For the text-containing cell, return its midpoint in [X, Y] coordinate format. 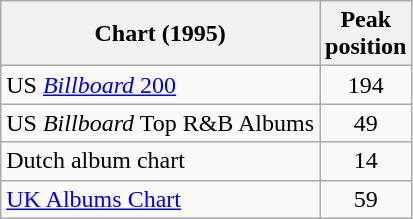
49 [366, 123]
US Billboard Top R&B Albums [160, 123]
UK Albums Chart [160, 199]
14 [366, 161]
Chart (1995) [160, 34]
59 [366, 199]
194 [366, 85]
Dutch album chart [160, 161]
Peakposition [366, 34]
US Billboard 200 [160, 85]
